Identify which cell holds the provided text, then report its (X, Y) central coordinate. 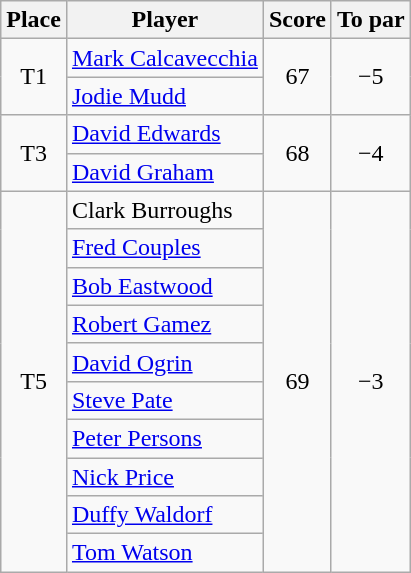
Score (297, 20)
−4 (370, 153)
David Graham (164, 172)
To par (370, 20)
T1 (34, 77)
Fred Couples (164, 248)
David Ogrin (164, 362)
−3 (370, 382)
Mark Calcavecchia (164, 58)
Steve Pate (164, 400)
Nick Price (164, 477)
Robert Gamez (164, 324)
Duffy Waldorf (164, 515)
67 (297, 77)
69 (297, 382)
Bob Eastwood (164, 286)
T3 (34, 153)
68 (297, 153)
Jodie Mudd (164, 96)
T5 (34, 382)
Place (34, 20)
Player (164, 20)
Peter Persons (164, 438)
David Edwards (164, 134)
Clark Burroughs (164, 210)
−5 (370, 77)
Tom Watson (164, 553)
